Search for the cell housing the specified text and yield its [x, y] center coordinate. 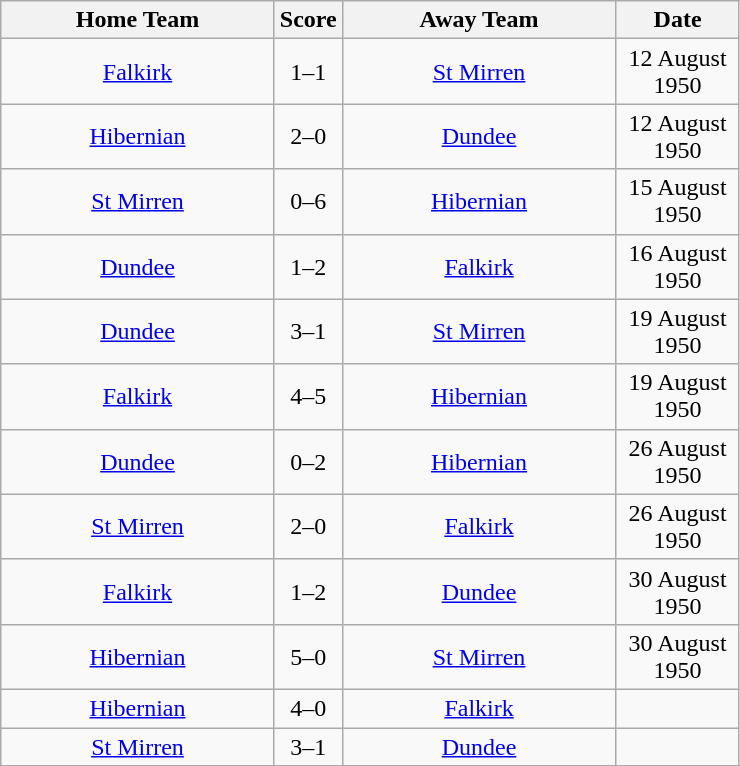
Date [678, 20]
5–0 [308, 656]
4–0 [308, 708]
Away Team [479, 20]
0–2 [308, 462]
1–1 [308, 72]
15 August 1950 [678, 202]
16 August 1950 [678, 266]
Home Team [138, 20]
0–6 [308, 202]
Score [308, 20]
4–5 [308, 396]
